For the text-containing cell, return its midpoint in (x, y) coordinate format. 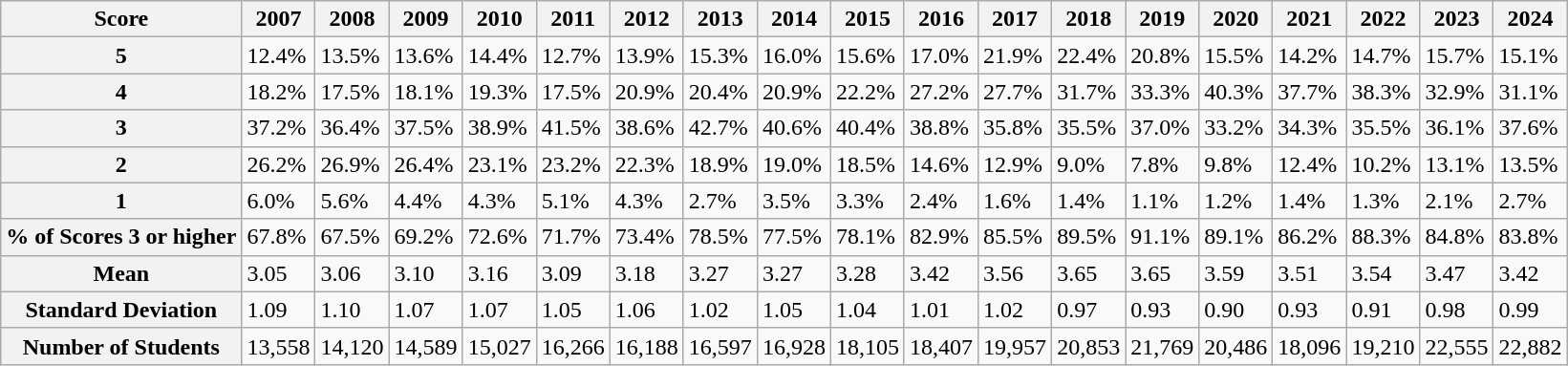
18,407 (940, 346)
4.4% (426, 201)
2.4% (940, 201)
1.01 (940, 310)
67.8% (279, 237)
37.2% (279, 128)
14,589 (426, 346)
3.06 (352, 273)
37.5% (426, 128)
21,769 (1162, 346)
36.1% (1456, 128)
71.7% (573, 237)
3.05 (279, 273)
2.1% (1456, 201)
37.6% (1531, 128)
9.0% (1089, 164)
18.1% (426, 92)
22.2% (868, 92)
9.8% (1236, 164)
1.6% (1015, 201)
22,882 (1531, 346)
1.1% (1162, 201)
78.5% (720, 237)
33.2% (1236, 128)
40.6% (793, 128)
4 (121, 92)
14.7% (1384, 55)
38.8% (940, 128)
12.7% (573, 55)
78.1% (868, 237)
15,027 (499, 346)
2016 (940, 19)
84.8% (1456, 237)
2 (121, 164)
16.0% (793, 55)
34.3% (1309, 128)
38.3% (1384, 92)
22.4% (1089, 55)
3.54 (1384, 273)
23.2% (573, 164)
2012 (646, 19)
40.3% (1236, 92)
0.91 (1384, 310)
2008 (352, 19)
21.9% (1015, 55)
32.9% (1456, 92)
33.3% (1162, 92)
2014 (793, 19)
18.9% (720, 164)
31.7% (1089, 92)
1 (121, 201)
0.98 (1456, 310)
3.47 (1456, 273)
19.3% (499, 92)
3.3% (868, 201)
3.16 (499, 273)
19,957 (1015, 346)
2019 (1162, 19)
2015 (868, 19)
26.4% (426, 164)
5.1% (573, 201)
13.6% (426, 55)
89.1% (1236, 237)
2024 (1531, 19)
2022 (1384, 19)
3.18 (646, 273)
13,558 (279, 346)
14.6% (940, 164)
1.10 (352, 310)
16,928 (793, 346)
0.97 (1089, 310)
1.04 (868, 310)
27.7% (1015, 92)
40.4% (868, 128)
42.7% (720, 128)
85.5% (1015, 237)
23.1% (499, 164)
2021 (1309, 19)
19.0% (793, 164)
18,096 (1309, 346)
2007 (279, 19)
3.51 (1309, 273)
20.8% (1162, 55)
20,853 (1089, 346)
2010 (499, 19)
38.9% (499, 128)
3.56 (1015, 273)
12.9% (1015, 164)
% of Scores 3 or higher (121, 237)
18,105 (868, 346)
15.3% (720, 55)
10.2% (1384, 164)
3.59 (1236, 273)
26.2% (279, 164)
31.1% (1531, 92)
88.3% (1384, 237)
Standard Deviation (121, 310)
3.10 (426, 273)
7.8% (1162, 164)
72.6% (499, 237)
2011 (573, 19)
13.1% (1456, 164)
1.3% (1384, 201)
5 (121, 55)
86.2% (1309, 237)
16,266 (573, 346)
91.1% (1162, 237)
38.6% (646, 128)
77.5% (793, 237)
18.2% (279, 92)
1.06 (646, 310)
15.6% (868, 55)
22,555 (1456, 346)
2018 (1089, 19)
15.7% (1456, 55)
82.9% (940, 237)
5.6% (352, 201)
22.3% (646, 164)
13.9% (646, 55)
26.9% (352, 164)
17.0% (940, 55)
14.2% (1309, 55)
41.5% (573, 128)
16,597 (720, 346)
36.4% (352, 128)
3.09 (573, 273)
37.7% (1309, 92)
15.5% (1236, 55)
2023 (1456, 19)
37.0% (1162, 128)
20,486 (1236, 346)
2013 (720, 19)
27.2% (940, 92)
20.4% (720, 92)
15.1% (1531, 55)
16,188 (646, 346)
2020 (1236, 19)
73.4% (646, 237)
1.09 (279, 310)
Mean (121, 273)
3.5% (793, 201)
Number of Students (121, 346)
35.8% (1015, 128)
3.28 (868, 273)
18.5% (868, 164)
3 (121, 128)
1.2% (1236, 201)
69.2% (426, 237)
0.99 (1531, 310)
83.8% (1531, 237)
67.5% (352, 237)
14.4% (499, 55)
19,210 (1384, 346)
14,120 (352, 346)
0.90 (1236, 310)
6.0% (279, 201)
2009 (426, 19)
89.5% (1089, 237)
2017 (1015, 19)
Score (121, 19)
